For the text-containing cell, return its midpoint in (x, y) coordinate format. 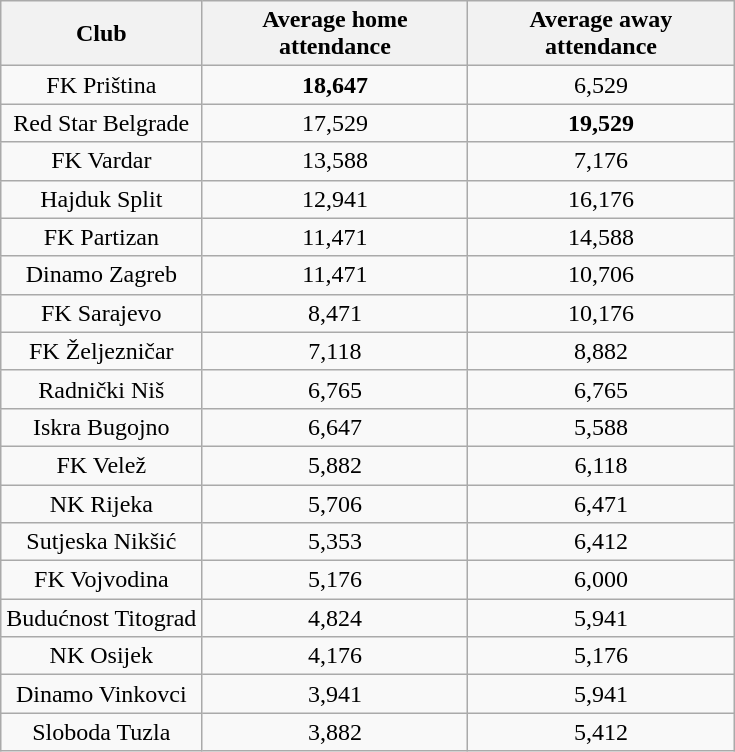
5,412 (601, 732)
5,353 (335, 542)
Average home attendance (335, 34)
6,471 (601, 503)
7,176 (601, 161)
FK Vardar (102, 161)
19,529 (601, 123)
16,176 (601, 199)
Sutjeska Nikšić (102, 542)
6,000 (601, 580)
Dinamo Zagreb (102, 275)
Dinamo Vinkovci (102, 694)
7,118 (335, 351)
FK Priština (102, 85)
Sloboda Tuzla (102, 732)
NK Rijeka (102, 503)
FK Željezničar (102, 351)
FK Sarajevo (102, 313)
Red Star Belgrade (102, 123)
3,941 (335, 694)
Iskra Bugojno (102, 427)
Radnički Niš (102, 389)
14,588 (601, 237)
10,706 (601, 275)
13,588 (335, 161)
4,176 (335, 656)
10,176 (601, 313)
NK Osijek (102, 656)
17,529 (335, 123)
6,118 (601, 465)
5,706 (335, 503)
8,471 (335, 313)
6,412 (601, 542)
FK Partizan (102, 237)
4,824 (335, 618)
5,588 (601, 427)
5,882 (335, 465)
18,647 (335, 85)
3,882 (335, 732)
Hajduk Split (102, 199)
Average away attendance (601, 34)
Budućnost Titograd (102, 618)
6,647 (335, 427)
Club (102, 34)
FK Velež (102, 465)
12,941 (335, 199)
6,529 (601, 85)
FK Vojvodina (102, 580)
8,882 (601, 351)
